Provide the [X, Y] coordinate of the cell's center where the given text is located.  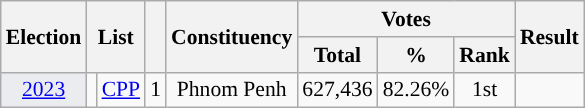
Rank [484, 55]
1 [156, 90]
Total [337, 55]
82.26% [416, 90]
Election [44, 36]
1st [484, 90]
Result [550, 36]
Phnom Penh [232, 90]
Constituency [232, 36]
627,436 [337, 90]
List [116, 36]
Votes [406, 19]
2023 [44, 90]
CPP [122, 90]
% [416, 55]
